Pinpoint the cell where the given text exists, returning its (x, y) midpoint coordinate. 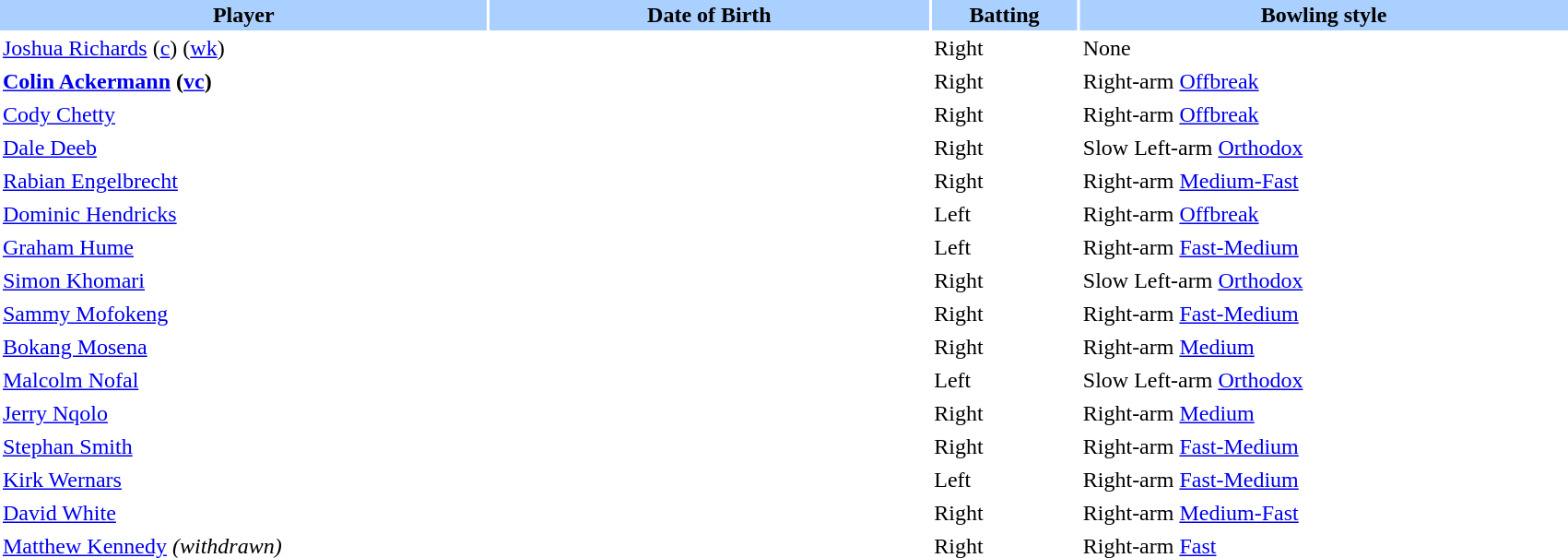
Bowling style (1324, 15)
Batting (1005, 15)
Bokang Mosena (243, 347)
Rabian Engelbrecht (243, 181)
Graham Hume (243, 247)
Player (243, 15)
None (1324, 48)
Colin Ackermann (vc) (243, 81)
Stephan Smith (243, 446)
Malcolm Nofal (243, 380)
Joshua Richards (c) (wk) (243, 48)
Sammy Mofokeng (243, 314)
Kirk Wernars (243, 480)
Dominic Hendricks (243, 214)
Simon Khomari (243, 280)
Jerry Nqolo (243, 413)
Cody Chetty (243, 114)
Dale Deeb (243, 148)
David White (243, 513)
Date of Birth (710, 15)
